From the cell containing the given text, extract its center point as (X, Y) coordinate. 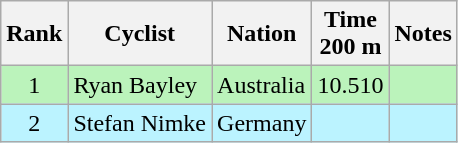
Nation (262, 34)
Stefan Nimke (140, 123)
10.510 (350, 85)
Australia (262, 85)
Cyclist (140, 34)
Rank (34, 34)
Notes (423, 34)
2 (34, 123)
Germany (262, 123)
1 (34, 85)
Time200 m (350, 34)
Ryan Bayley (140, 85)
